Provide the (x, y) coordinate of the cell's center where the given text is located.  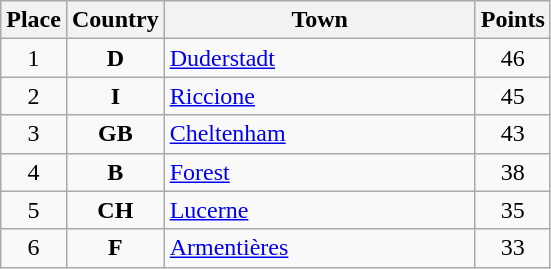
6 (34, 248)
GB (115, 134)
B (115, 172)
CH (115, 210)
38 (512, 172)
4 (34, 172)
1 (34, 58)
Cheltenham (320, 134)
35 (512, 210)
Lucerne (320, 210)
Country (115, 20)
33 (512, 248)
D (115, 58)
43 (512, 134)
Forest (320, 172)
46 (512, 58)
I (115, 96)
Points (512, 20)
Place (34, 20)
45 (512, 96)
Duderstadt (320, 58)
F (115, 248)
3 (34, 134)
Armentières (320, 248)
Town (320, 20)
2 (34, 96)
5 (34, 210)
Riccione (320, 96)
